Return (X, Y) of the center of cell containing provided text 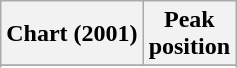
Chart (2001) (72, 34)
Peakposition (189, 34)
